Locate the cell with the specified text and output its [x, y] center coordinate. 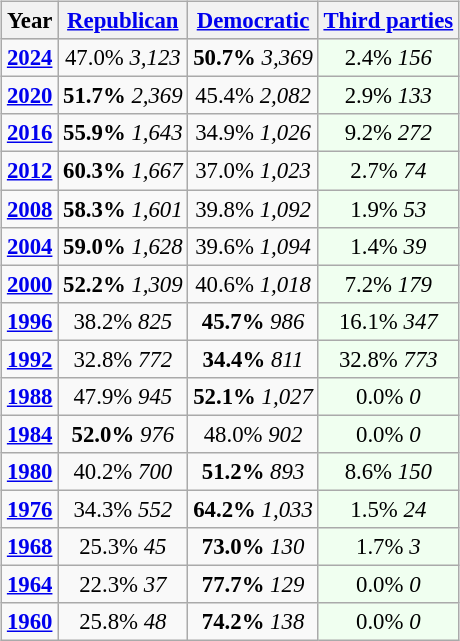
50.7% 3,369 [253, 58]
60.3% 1,667 [123, 171]
9.2% 272 [388, 133]
25.3% 45 [123, 547]
34.4% 811 [253, 359]
32.8% 773 [388, 359]
1980 [30, 472]
1988 [30, 396]
1.4% 39 [388, 246]
40.2% 700 [123, 472]
2.9% 133 [388, 96]
1984 [30, 434]
39.6% 1,094 [253, 246]
48.0% 902 [253, 434]
45.4% 2,082 [253, 96]
2020 [30, 96]
47.0% 3,123 [123, 58]
2.7% 74 [388, 171]
1976 [30, 509]
1996 [30, 321]
58.3% 1,601 [123, 209]
52.0% 976 [123, 434]
45.7% 986 [253, 321]
77.7% 129 [253, 584]
38.2% 825 [123, 321]
1968 [30, 547]
2008 [30, 209]
37.0% 1,023 [253, 171]
47.9% 945 [123, 396]
1.7% 3 [388, 547]
74.2% 138 [253, 622]
64.2% 1,033 [253, 509]
2000 [30, 284]
59.0% 1,628 [123, 246]
1.9% 53 [388, 209]
Year [30, 21]
7.2% 179 [388, 284]
2.4% 156 [388, 58]
40.6% 1,018 [253, 284]
34.3% 552 [123, 509]
Republican [123, 21]
Democratic [253, 21]
8.6% 150 [388, 472]
52.1% 1,027 [253, 396]
Third parties [388, 21]
1992 [30, 359]
51.2% 893 [253, 472]
32.8% 772 [123, 359]
25.8% 48 [123, 622]
34.9% 1,026 [253, 133]
2004 [30, 246]
2012 [30, 171]
16.1% 347 [388, 321]
2016 [30, 133]
51.7% 2,369 [123, 96]
1.5% 24 [388, 509]
39.8% 1,092 [253, 209]
73.0% 130 [253, 547]
55.9% 1,643 [123, 133]
2024 [30, 58]
52.2% 1,309 [123, 284]
22.3% 37 [123, 584]
1964 [30, 584]
1960 [30, 622]
